For the text-containing cell, return its midpoint in [x, y] coordinate format. 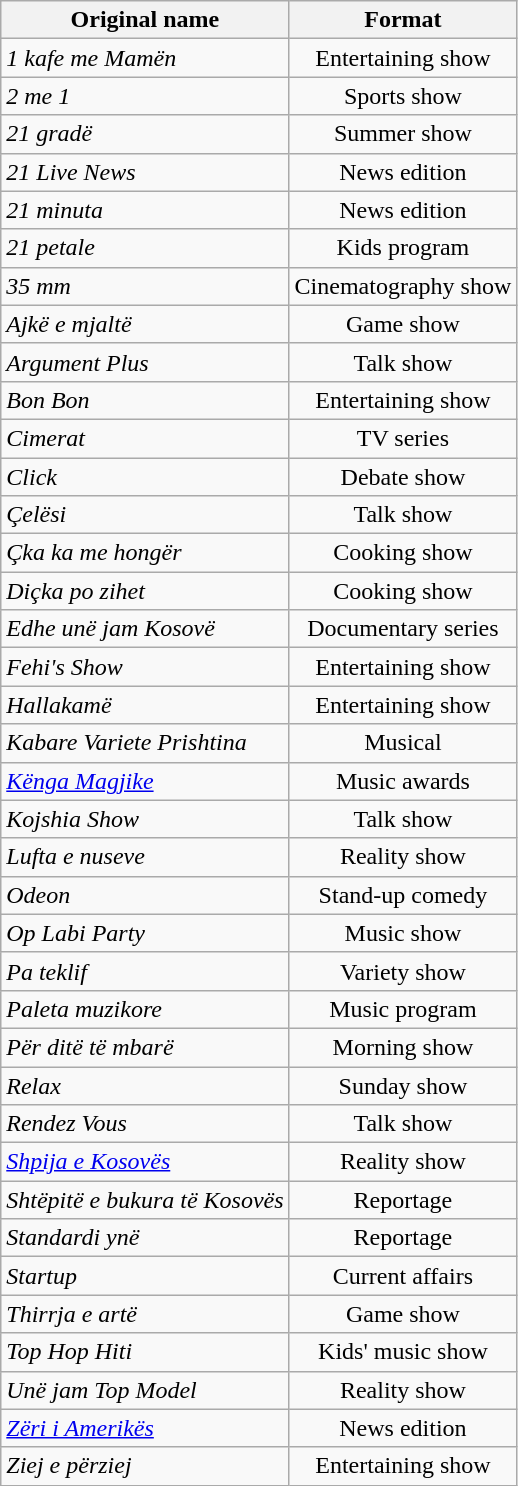
21 petale [145, 248]
Shtëpitë e bukura të Kosovës [145, 1200]
21 gradë [145, 134]
Cinematography show [403, 286]
Format [403, 20]
Fehi's Show [145, 667]
Unë jam Top Model [145, 1390]
Musical [403, 743]
Paleta muzikore [145, 1009]
35 mm [145, 286]
Për ditë të mbarë [145, 1047]
Music program [403, 1009]
Ziej e përziej [145, 1466]
Morning show [403, 1047]
Top Hop Hiti [145, 1352]
21 Live News [145, 172]
Op Labi Party [145, 933]
Variety show [403, 971]
Click [145, 477]
Hallakamë [145, 705]
Thirrja e artë [145, 1314]
Music awards [403, 781]
Rendez Vous [145, 1124]
Kabare Variete Prishtina [145, 743]
Sports show [403, 96]
TV series [403, 438]
Argument Plus [145, 362]
Documentary series [403, 629]
Music show [403, 933]
Standardi ynë [145, 1238]
Current affairs [403, 1276]
Kojshia Show [145, 819]
Diçka po zihet [145, 591]
Debate show [403, 477]
Ajkë e mjaltë [145, 324]
Summer show [403, 134]
Shpija e Kosovës [145, 1162]
2 me 1 [145, 96]
Çka ka me hongër [145, 553]
21 minuta [145, 210]
Edhe unë jam Kosovë [145, 629]
Odeon [145, 895]
Lufta e nuseve [145, 857]
Kids' music show [403, 1352]
Startup [145, 1276]
Zëri i Amerikës [145, 1428]
Kids program [403, 248]
Sunday show [403, 1085]
Cimerat [145, 438]
1 kafe me Mamën [145, 58]
Original name [145, 20]
Çelësi [145, 515]
Bon Bon [145, 400]
Kënga Magjike [145, 781]
Relax [145, 1085]
Pa teklif [145, 971]
Stand-up comedy [403, 895]
